Identify which cell holds the provided text, then report its (X, Y) central coordinate. 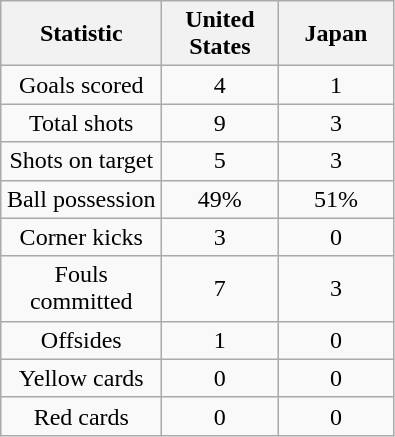
Corner kicks (82, 237)
Yellow cards (82, 378)
Japan (336, 34)
5 (220, 161)
Goals scored (82, 85)
9 (220, 123)
Red cards (82, 416)
Statistic (82, 34)
51% (336, 199)
Ball possession (82, 199)
Offsides (82, 340)
49% (220, 199)
4 (220, 85)
United States (220, 34)
Shots on target (82, 161)
7 (220, 288)
Total shots (82, 123)
Fouls committed (82, 288)
